For the text-containing cell, return its midpoint in (x, y) coordinate format. 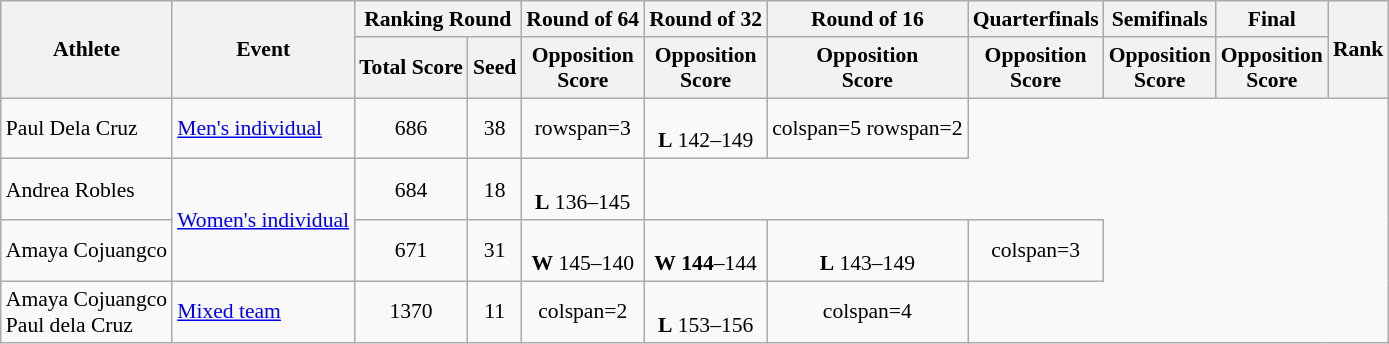
colspan=3 (1036, 250)
684 (411, 190)
W 145–140 (582, 250)
Mixed team (263, 312)
1370 (411, 312)
Andrea Robles (86, 190)
18 (494, 190)
Quarterfinals (1036, 19)
L 143–149 (868, 250)
colspan=4 (868, 312)
W 144–144 (706, 250)
Round of 16 (868, 19)
Round of 64 (582, 19)
colspan=5 rowspan=2 (868, 128)
L 136–145 (582, 190)
Round of 32 (706, 19)
Amaya CojuangcoPaul dela Cruz (86, 312)
L 142–149 (706, 128)
Women's individual (263, 220)
Ranking Round (438, 19)
686 (411, 128)
L 153–156 (706, 312)
Men's individual (263, 128)
Seed (494, 68)
11 (494, 312)
Rank (1358, 50)
colspan=2 (582, 312)
Final (1272, 19)
Amaya Cojuangco (86, 250)
Total Score (411, 68)
671 (411, 250)
Athlete (86, 50)
38 (494, 128)
Paul Dela Cruz (86, 128)
Event (263, 50)
rowspan=3 (582, 128)
31 (494, 250)
Semifinals (1160, 19)
